Provide the (x, y) coordinate of the cell's center where the given text is located.  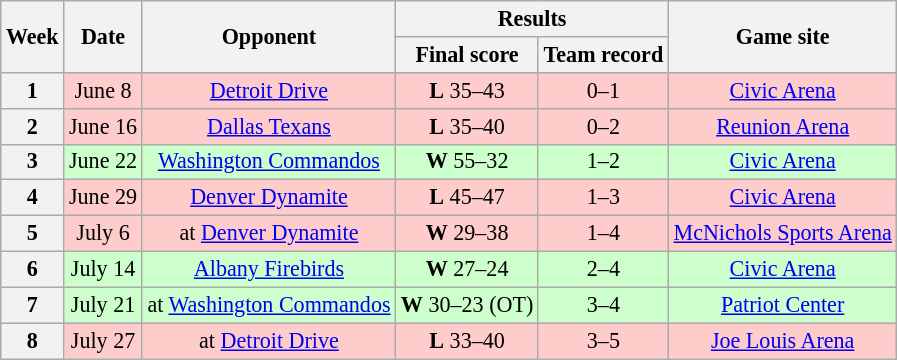
Detroit Drive (268, 90)
Results (532, 18)
Reunion Arena (782, 126)
0–2 (603, 126)
L 33–40 (468, 341)
L 35–43 (468, 90)
3 (32, 162)
Washington Commandos (268, 162)
at Washington Commandos (268, 305)
June 29 (103, 198)
July 27 (103, 341)
at Denver Dynamite (268, 233)
W 29–38 (468, 233)
4 (32, 198)
Team record (603, 54)
3–4 (603, 305)
W 55–32 (468, 162)
June 22 (103, 162)
Dallas Texans (268, 126)
6 (32, 269)
1–2 (603, 162)
Game site (782, 36)
1–3 (603, 198)
0–1 (603, 90)
Patriot Center (782, 305)
June 16 (103, 126)
Opponent (268, 36)
Final score (468, 54)
8 (32, 341)
at Detroit Drive (268, 341)
June 8 (103, 90)
Albany Firebirds (268, 269)
W 27–24 (468, 269)
July 21 (103, 305)
Date (103, 36)
Week (32, 36)
McNichols Sports Arena (782, 233)
3–5 (603, 341)
1 (32, 90)
July 14 (103, 269)
W 30–23 (OT) (468, 305)
2–4 (603, 269)
1–4 (603, 233)
5 (32, 233)
July 6 (103, 233)
L 45–47 (468, 198)
7 (32, 305)
2 (32, 126)
Denver Dynamite (268, 198)
L 35–40 (468, 126)
Joe Louis Arena (782, 341)
